Search for the cell housing the specified text and yield its [X, Y] center coordinate. 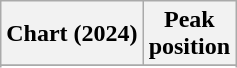
Peakposition [189, 34]
Chart (2024) [72, 34]
